Identify which cell holds the provided text, then report its (x, y) central coordinate. 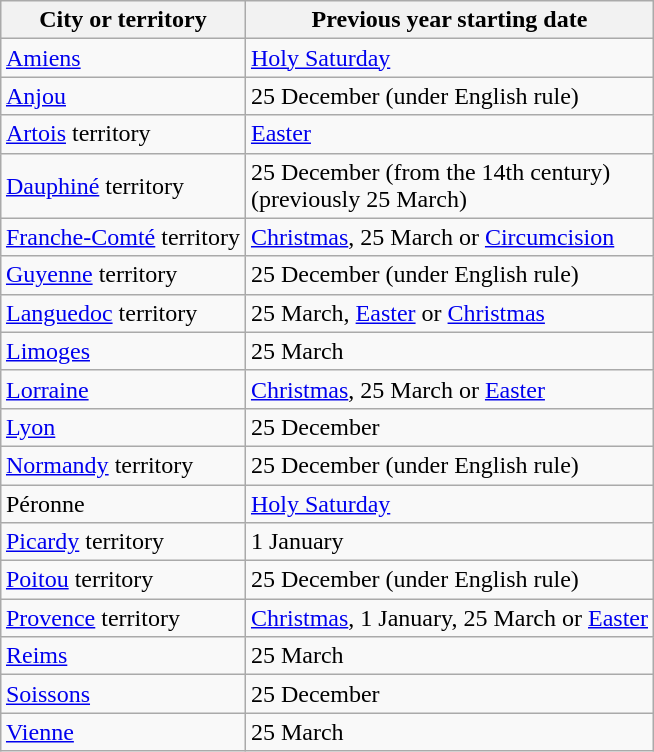
Picardy territory (122, 542)
Soissons (122, 694)
Easter (449, 134)
Normandy territory (122, 465)
Christmas, 25 March or Easter (449, 389)
Guyenne territory (122, 275)
25 December (from the 14th century)(previously 25 March) (449, 186)
Christmas, 1 January, 25 March or Easter (449, 618)
25 March, Easter or Christmas (449, 313)
Previous year starting date (449, 20)
Amiens (122, 58)
Limoges (122, 351)
Reims (122, 656)
Péronne (122, 503)
Dauphiné territory (122, 186)
Languedoc territory (122, 313)
Lyon (122, 427)
Vienne (122, 732)
1 January (449, 542)
Christmas, 25 March or Circumcision (449, 237)
Provence territory (122, 618)
City or territory (122, 20)
Artois territory (122, 134)
Anjou (122, 96)
Lorraine (122, 389)
Franche-Comté territory (122, 237)
Poitou territory (122, 580)
